Find where the given text appears and provide that cell's center as [x, y] coordinate. 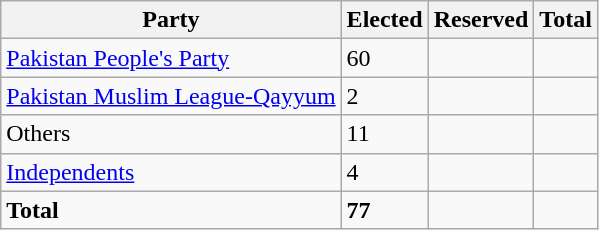
4 [384, 172]
Elected [384, 20]
Independents [171, 172]
60 [384, 58]
11 [384, 134]
Party [171, 20]
Others [171, 134]
77 [384, 210]
2 [384, 96]
Pakistan People's Party [171, 58]
Pakistan Muslim League-Qayyum [171, 96]
Reserved [481, 20]
